Return the [x, y] coordinate for the center point of the cell that contains the specified text.  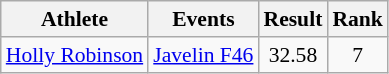
Athlete [74, 19]
Javelin F46 [203, 55]
Holly Robinson [74, 55]
Rank [358, 19]
32.58 [292, 55]
7 [358, 55]
Events [203, 19]
Result [292, 19]
